Provide the (X, Y) coordinate of the cell's center where the given text is located.  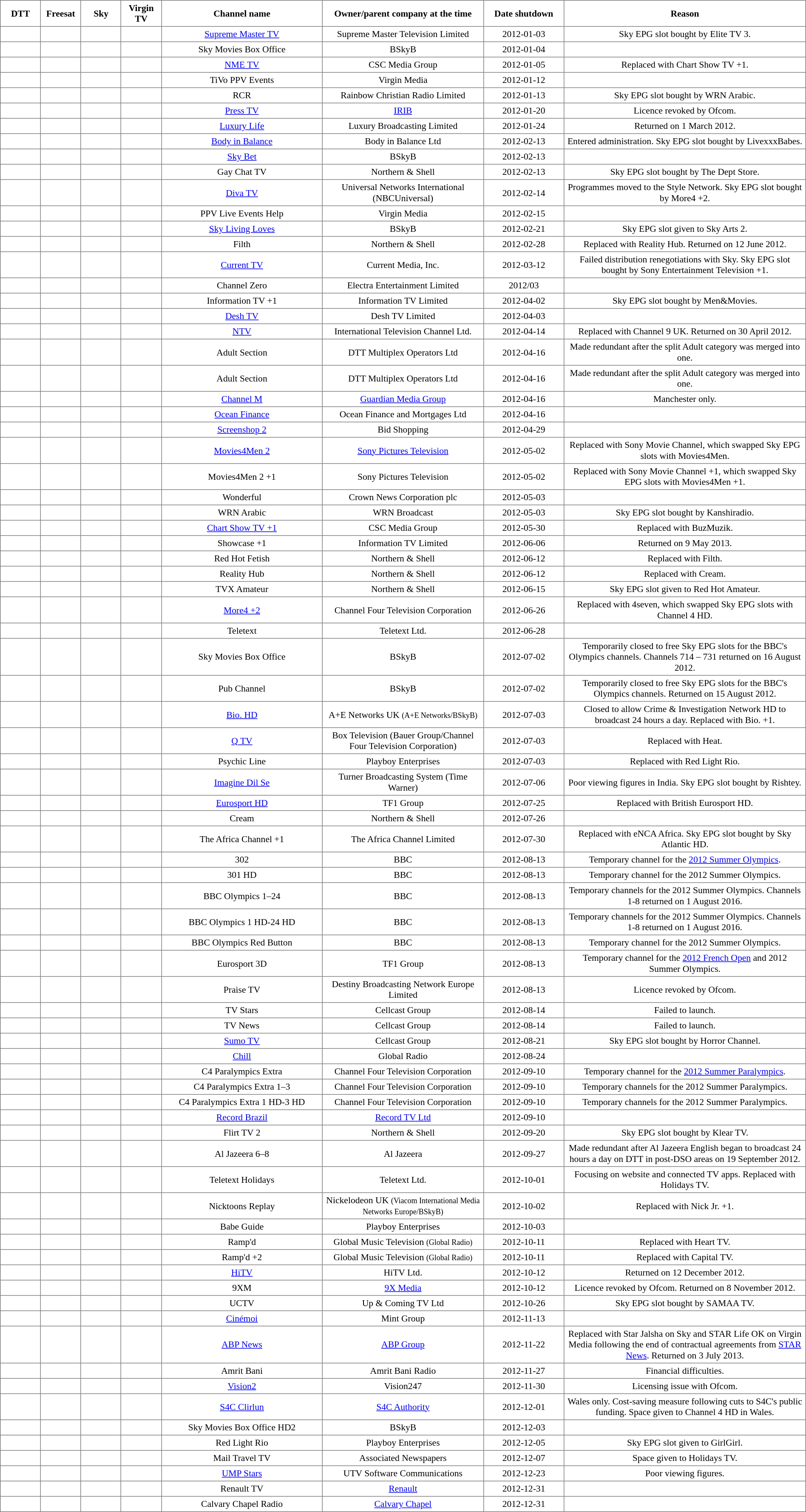
S4C Authority (403, 1407)
2012-05-30 (524, 528)
RCR (242, 95)
Psychic Line (242, 761)
Replaced with Heart TV. (685, 1242)
Body in Balance (242, 141)
Vision247 (403, 1386)
Replaced with eNCA Africa. Sky EPG slot bought by Sky Atlantic HD. (685, 839)
Bid Shopping (403, 430)
Ramp'd +2 (242, 1257)
Al Jazeera (403, 1153)
2012-01-13 (524, 95)
Rainbow Christian Radio Limited (403, 95)
Luxury Broadcasting Limited (403, 126)
Sky EPG slot bought by WRN Arabic. (685, 95)
Channel M (242, 399)
2012-01-05 (524, 65)
Replaced with Reality Hub. Returned on 12 June 2012. (685, 244)
2012-01-24 (524, 126)
2012-04-14 (524, 331)
Associated Newspapers (403, 1458)
2012/03 (524, 285)
Temporarily closed to free Sky EPG slots for the BBC's Olympics channels. Returned on 15 August 2012. (685, 689)
Mint Group (403, 1318)
Information TV +1 (242, 301)
2012-08-21 (524, 1041)
TV News (242, 1025)
Guardian Media Group (403, 399)
2012-01-12 (524, 80)
The Africa Channel +1 (242, 839)
Turner Broadcasting System (Time Warner) (403, 782)
2012-09-20 (524, 1133)
Sky EPG slot bought by Men&Movies. (685, 301)
2012-02-28 (524, 244)
Manchester only. (685, 399)
HiTV Ltd. (403, 1273)
2012-12-23 (524, 1473)
NME TV (242, 65)
Luxury Life (242, 126)
Praise TV (242, 990)
Replaced with Channel 9 UK. Returned on 30 April 2012. (685, 331)
2012-01-20 (524, 111)
Channel Zero (242, 285)
Record Brazil (242, 1117)
Reality Hub (242, 574)
S4C Clirlun (242, 1407)
Movies4Men 2 +1 (242, 477)
Screenshop 2 (242, 430)
Amrit Bani (242, 1371)
Crown News Corporation plc (403, 497)
301 HD (242, 875)
Calvary Chapel Radio (242, 1504)
2012-10-01 (524, 1180)
Desh TV Limited (403, 316)
TiVo PPV Events (242, 80)
2012-02-14 (524, 193)
Electra Entertainment Limited (403, 285)
Replaced with Sony Movie Channel, which swapped Sky EPG slots with Movies4Men. (685, 450)
2012-09-27 (524, 1153)
Poor viewing figures in India. Sky EPG slot bought by Rishtey. (685, 782)
Amrit Bani Radio (403, 1371)
Renault (403, 1489)
UTV Software Communications (403, 1473)
Record TV Ltd (403, 1117)
Diva TV (242, 193)
Ramp'd (242, 1242)
C4 Paralympics Extra 1 HD-3 HD (242, 1102)
2012-11-13 (524, 1318)
Sky EPG slot given to GirlGirl. (685, 1443)
2012-12-03 (524, 1427)
2012-07-30 (524, 839)
2012-02-15 (524, 214)
Desh TV (242, 316)
Global Radio (403, 1056)
Eurosport HD (242, 803)
Made redundant after Al Jazeera English began to broadcast 24 hours a day on DTT in post-DSO areas on 19 September 2012. (685, 1153)
Sky EPG slot bought by The Dept Store. (685, 172)
Filth (242, 244)
Chill (242, 1056)
Flirt TV 2 (242, 1133)
Sky EPG slot bought by Elite TV 3. (685, 34)
Licensing issue with Ofcom. (685, 1386)
Box Television (Bauer Group/Channel Four Television Corporation) (403, 741)
Al Jazeera 6–8 (242, 1153)
Pub Channel (242, 689)
UCTV (242, 1303)
Space given to Holidays TV. (685, 1458)
2012-10-26 (524, 1303)
2012-11-27 (524, 1371)
A+E Networks UK (A+E Networks/BSkyB) (403, 715)
Teletext Holidays (242, 1180)
Replaced with Sony Movie Channel +1, which swapped Sky EPG slots with Movies4Men +1. (685, 477)
Licence revoked by Ofcom. Returned on 8 November 2012. (685, 1288)
Current Media, Inc. (403, 265)
2012-07-26 (524, 818)
UMP Stars (242, 1473)
2012-01-04 (524, 49)
NTV (242, 331)
Calvary Chapel (403, 1504)
Ocean Finance and Mortgages Ltd (403, 414)
Up & Coming TV Ltd (403, 1303)
TVX Amateur (242, 589)
Sky EPG slot bought by Horror Channel. (685, 1041)
302 (242, 860)
Temporary channel for the 2012 Summer Paralympics. (685, 1071)
Cinémoi (242, 1318)
2012-06-28 (524, 631)
Nicktoons Replay (242, 1206)
BBC Olympics 1 HD-24 HD (242, 922)
Sky EPG slot bought by Klear TV. (685, 1133)
Movies4Men 2 (242, 450)
Bio. HD (242, 715)
2012-04-29 (524, 430)
ABP News (242, 1345)
WRN Broadcast (403, 513)
Wales only. Cost-saving measure following cuts to S4C's public funding. Space given to Channel 4 HD in Wales. (685, 1407)
Sky (101, 14)
2012-06-06 (524, 543)
Universal Networks International (NBCUniversal) (403, 193)
Date shutdown (524, 14)
2012-04-02 (524, 301)
Sky EPG slot bought by SAMAA TV. (685, 1303)
Virgin TV (141, 14)
2012-12-01 (524, 1407)
Sky EPG slot given to Red Hot Amateur. (685, 589)
Red Hot Fetish (242, 558)
Vision2 (242, 1386)
Nickelodeon UK (Viacom International Media Networks Europe/BSkyB) (403, 1206)
Poor viewing figures. (685, 1473)
Closed to allow Crime & Investigation Network HD to broadcast 24 hours a day. Replaced with Bio. +1. (685, 715)
2012-11-30 (524, 1386)
Renault TV (242, 1489)
Sky EPG slot bought by Kanshiradio. (685, 513)
BBC Olympics Red Button (242, 943)
2012-06-26 (524, 610)
2012-04-03 (524, 316)
The Africa Channel Limited (403, 839)
WRN Arabic (242, 513)
Red Light Rio (242, 1443)
2012-11-22 (524, 1345)
Replaced with Filth. (685, 558)
Body in Balance Ltd (403, 141)
Eurosport 3D (242, 963)
2012-12-07 (524, 1458)
Focusing on website and connected TV apps. Replaced with Holidays TV. (685, 1180)
2012-01-03 (524, 34)
IRIB (403, 111)
Financial difficulties. (685, 1371)
Sky Living Loves (242, 229)
Press TV (242, 111)
2012-03-12 (524, 265)
2012-12-05 (524, 1443)
Q TV (242, 741)
2012-08-24 (524, 1056)
Replaced with 4seven, which swapped Sky EPG slots with Channel 4 HD. (685, 610)
Wonderful (242, 497)
TV Stars (242, 1010)
HiTV (242, 1273)
ABP Group (403, 1345)
Current TV (242, 265)
Returned on 9 May 2013. (685, 543)
Supreme Master Television Limited (403, 34)
Chart Show TV +1 (242, 528)
Replaced with British Eurosport HD. (685, 803)
9XM (242, 1288)
Sky Bet (242, 157)
Replaced with Red Light Rio. (685, 761)
More4 +2 (242, 610)
BBC Olympics 1–24 (242, 896)
2012-06-15 (524, 589)
Replaced with Nick Jr. +1. (685, 1206)
Temporarily closed to free Sky EPG slots for the BBC's Olympics channels. Channels 714 – 731 returned on 16 August 2012. (685, 657)
Sumo TV (242, 1041)
Reason (685, 14)
Imagine Dil Se (242, 782)
International Television Channel Ltd. (403, 331)
2012-10-03 (524, 1227)
Freesat (60, 14)
Returned on 1 March 2012. (685, 126)
C4 Paralympics Extra 1–3 (242, 1087)
Showcase +1 (242, 543)
Sky Movies Box Office HD2 (242, 1427)
Teletext (242, 631)
Babe Guide (242, 1227)
Cream (242, 818)
Replaced with Capital TV. (685, 1257)
2012-10-02 (524, 1206)
2012-07-06 (524, 782)
2012-07-25 (524, 803)
C4 Paralympics Extra (242, 1071)
Gay Chat TV (242, 172)
Entered administration. Sky EPG slot bought by LivexxxBabes. (685, 141)
Temporary channel for the 2012 French Open and 2012 Summer Olympics. (685, 963)
Owner/parent company at the time (403, 14)
Replaced with Heat. (685, 741)
Replaced with Cream. (685, 574)
Replaced with Chart Show TV +1. (685, 65)
DTT (20, 14)
Failed distribution renegotiations with Sky. Sky EPG slot bought by Sony Entertainment Television +1. (685, 265)
Ocean Finance (242, 414)
Sky EPG slot given to Sky Arts 2. (685, 229)
Channel name (242, 14)
Returned on 12 December 2012. (685, 1273)
Mail Travel TV (242, 1458)
Destiny Broadcasting Network Europe Limited (403, 990)
9X Media (403, 1288)
PPV Live Events Help (242, 214)
Replaced with BuzMuzik. (685, 528)
Supreme Master TV (242, 34)
2012-02-21 (524, 229)
Programmes moved to the Style Network. Sky EPG slot bought by More4 +2. (685, 193)
